Search for the cell housing the specified text and yield its (x, y) center coordinate. 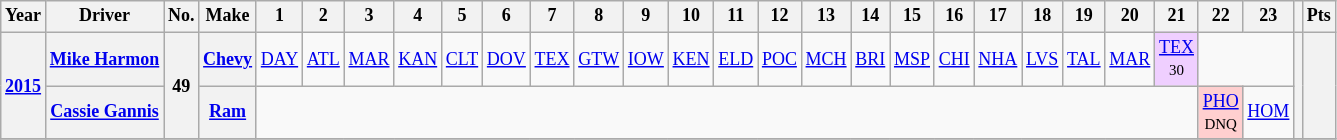
CHI (954, 59)
3 (369, 16)
10 (691, 16)
20 (1130, 16)
6 (507, 16)
POC (780, 59)
18 (1042, 16)
14 (870, 16)
15 (912, 16)
GTW (599, 59)
Make (228, 16)
Chevy (228, 59)
TAL (1084, 59)
19 (1084, 16)
HOM (1268, 113)
CLT (462, 59)
MCH (826, 59)
KEN (691, 59)
DAY (279, 59)
12 (780, 16)
22 (1220, 16)
9 (646, 16)
2 (323, 16)
49 (182, 86)
TEX30 (1177, 59)
16 (954, 16)
PHODNQ (1220, 113)
11 (736, 16)
ELD (736, 59)
7 (552, 16)
MSP (912, 59)
NHA (998, 59)
5 (462, 16)
KAN (418, 59)
ATL (323, 59)
8 (599, 16)
DOV (507, 59)
23 (1268, 16)
2015 (24, 86)
Cassie Gannis (104, 113)
No. (182, 16)
LVS (1042, 59)
Driver (104, 16)
Ram (228, 113)
17 (998, 16)
4 (418, 16)
Mike Harmon (104, 59)
1 (279, 16)
13 (826, 16)
Year (24, 16)
BRI (870, 59)
21 (1177, 16)
TEX (552, 59)
IOW (646, 59)
Pts (1318, 16)
